Return [x, y] of the center of cell containing provided text 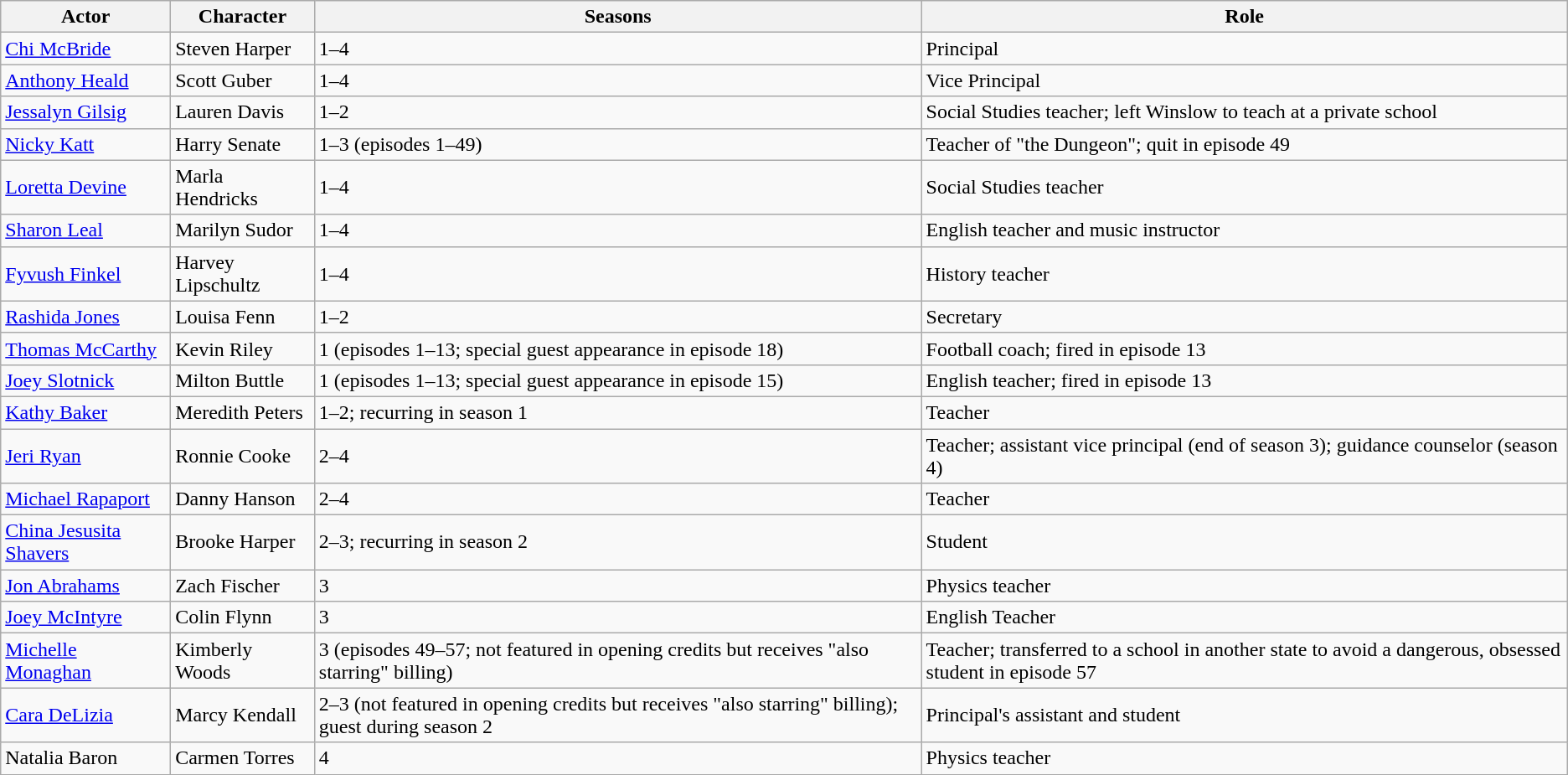
Teacher; assistant vice principal (end of season 3); guidance counselor (season 4) [1245, 456]
Meredith Peters [243, 412]
Jessalyn Gilsig [85, 112]
English Teacher [1245, 617]
Seasons [618, 17]
Actor [85, 17]
Vice Principal [1245, 80]
Social Studies teacher; left Winslow to teach at a private school [1245, 112]
Michelle Monaghan [85, 660]
Secretary [1245, 317]
Joey McIntyre [85, 617]
Marcy Kendall [243, 716]
Character [243, 17]
1–3 (episodes 1–49) [618, 144]
Teacher of "the Dungeon"; quit in episode 49 [1245, 144]
Jeri Ryan [85, 456]
Loretta Devine [85, 188]
Lauren Davis [243, 112]
Milton Buttle [243, 380]
Scott Guber [243, 80]
China Jesusita Shavers [85, 543]
Principal [1245, 49]
Role [1245, 17]
Anthony Heald [85, 80]
3 (episodes 49–57; not featured in opening credits but receives "also starring" billing) [618, 660]
Zach Fischer [243, 586]
History teacher [1245, 273]
Marla Hendricks [243, 188]
Fyvush Finkel [85, 273]
Teacher; transferred to a school in another state to avoid a dangerous, obsessed student in episode 57 [1245, 660]
Marilyn Sudor [243, 230]
1 (episodes 1–13; special guest appearance in episode 15) [618, 380]
Social Studies teacher [1245, 188]
Carmen Torres [243, 758]
Kathy Baker [85, 412]
Kimberly Woods [243, 660]
Kevin Riley [243, 349]
Steven Harper [243, 49]
Football coach; fired in episode 13 [1245, 349]
Brooke Harper [243, 543]
English teacher; fired in episode 13 [1245, 380]
Cara DeLizia [85, 716]
Rashida Jones [85, 317]
Louisa Fenn [243, 317]
Harvey Lipschultz [243, 273]
Student [1245, 543]
2–3 (not featured in opening credits but receives "also starring" billing); guest during season 2 [618, 716]
Ronnie Cooke [243, 456]
2–3; recurring in season 2 [618, 543]
English teacher and music instructor [1245, 230]
Chi McBride [85, 49]
Danny Hanson [243, 499]
1 (episodes 1–13; special guest appearance in episode 18) [618, 349]
Principal's assistant and student [1245, 716]
Joey Slotnick [85, 380]
Colin Flynn [243, 617]
Natalia Baron [85, 758]
4 [618, 758]
1–2; recurring in season 1 [618, 412]
Harry Senate [243, 144]
Nicky Katt [85, 144]
Michael Rapaport [85, 499]
Sharon Leal [85, 230]
Jon Abrahams [85, 586]
Thomas McCarthy [85, 349]
